Scan for the cell matching the given text and deliver its (X, Y) coordinate at center. 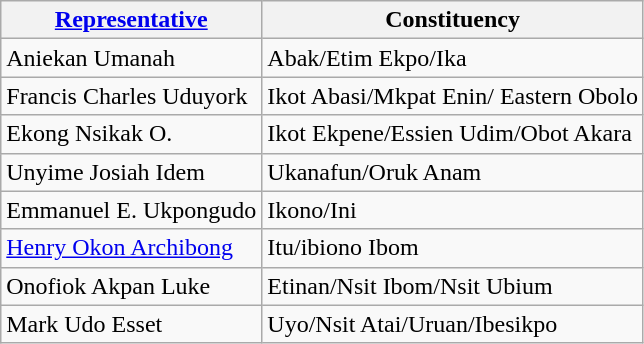
Ikot Ekpene/Essien Udim/Obot Akara (453, 134)
Abak/Etim Ekpo/Ika (453, 58)
Francis Charles Uduyork (132, 96)
Ikot Abasi/Mkpat Enin/ Eastern Obolo (453, 96)
Mark Udo Esset (132, 324)
Ikono/Ini (453, 210)
Henry Okon Archibong (132, 248)
Representative (132, 20)
Itu/ibiono Ibom (453, 248)
Unyime Josiah Idem (132, 172)
Ekong Nsikak O. (132, 134)
Uyo/Nsit Atai/Uruan/Ibesikpo (453, 324)
Emmanuel E. Ukpongudo (132, 210)
Aniekan Umanah (132, 58)
Etinan/Nsit Ibom/Nsit Ubium (453, 286)
Constituency (453, 20)
Ukanafun/Oruk Anam (453, 172)
Onofiok Akpan Luke (132, 286)
